Scan for the cell matching the given text and deliver its [X, Y] coordinate at center. 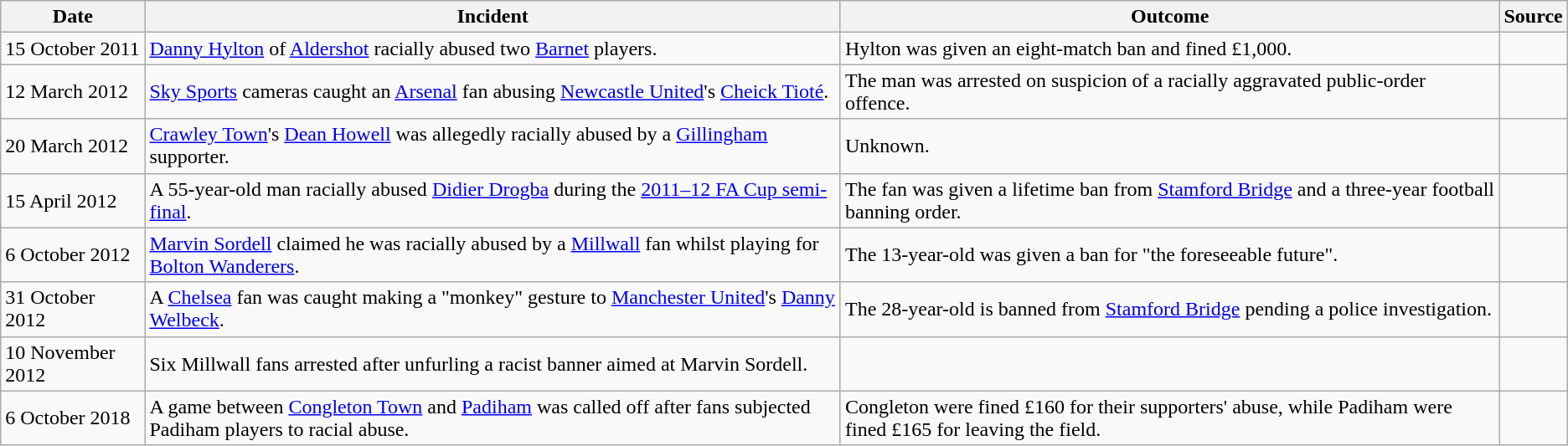
Outcome [1169, 17]
6 October 2018 [73, 418]
20 March 2012 [73, 146]
A game between Congleton Town and Padiham was called off after fans subjected Padiham players to racial abuse. [493, 418]
The 28-year-old is banned from Stamford Bridge pending a police investigation. [1169, 310]
Crawley Town's Dean Howell was allegedly racially abused by a Gillingham supporter. [493, 146]
Unknown. [1169, 146]
Sky Sports cameras caught an Arsenal fan abusing Newcastle United's Cheick Tioté. [493, 92]
Congleton were fined £160 for their supporters' abuse, while Padiham were fined £165 for leaving the field. [1169, 418]
Six Millwall fans arrested after unfurling a racist banner aimed at Marvin Sordell. [493, 363]
Source [1533, 17]
6 October 2012 [73, 254]
12 March 2012 [73, 92]
The man was arrested on suspicion of a racially aggravated public-order offence. [1169, 92]
15 October 2011 [73, 49]
10 November 2012 [73, 363]
The fan was given a lifetime ban from Stamford Bridge and a three-year football banning order. [1169, 201]
Danny Hylton of Aldershot racially abused two Barnet players. [493, 49]
Marvin Sordell claimed he was racially abused by a Millwall fan whilst playing for Bolton Wanderers. [493, 254]
The 13-year-old was given a ban for "the foreseeable future". [1169, 254]
Incident [493, 17]
A Chelsea fan was caught making a "monkey" gesture to Manchester United's Danny Welbeck. [493, 310]
Hylton was given an eight-match ban and fined £1,000. [1169, 49]
31 October 2012 [73, 310]
Date [73, 17]
15 April 2012 [73, 201]
A 55-year-old man racially abused Didier Drogba during the 2011–12 FA Cup semi-final. [493, 201]
